Capture the cell that displays the provided text and extract its (X, Y) central coordinate. 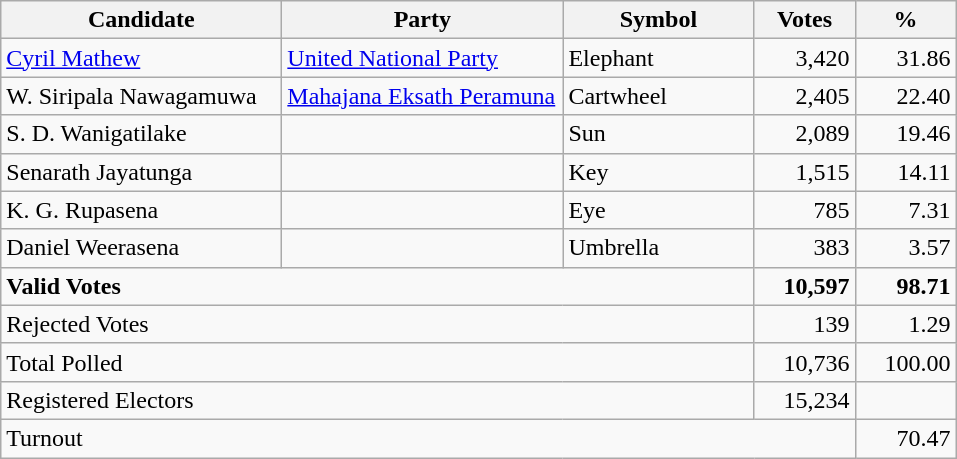
2,089 (804, 134)
Sun (658, 134)
Registered Electors (378, 400)
Senarath Jayatunga (142, 172)
7.31 (906, 210)
Total Polled (378, 362)
% (906, 20)
Party (422, 20)
K. G. Rupasena (142, 210)
15,234 (804, 400)
Cyril Mathew (142, 58)
Rejected Votes (378, 324)
United National Party (422, 58)
19.46 (906, 134)
Turnout (428, 438)
14.11 (906, 172)
Symbol (658, 20)
Votes (804, 20)
1,515 (804, 172)
Elephant (658, 58)
Eye (658, 210)
Valid Votes (378, 286)
785 (804, 210)
Cartwheel (658, 96)
98.71 (906, 286)
31.86 (906, 58)
10,597 (804, 286)
383 (804, 248)
Umbrella (658, 248)
S. D. Wanigatilake (142, 134)
1.29 (906, 324)
Candidate (142, 20)
22.40 (906, 96)
139 (804, 324)
Daniel Weerasena (142, 248)
3.57 (906, 248)
70.47 (906, 438)
Key (658, 172)
Mahajana Eksath Peramuna (422, 96)
3,420 (804, 58)
2,405 (804, 96)
10,736 (804, 362)
100.00 (906, 362)
W. Siripala Nawagamuwa (142, 96)
